Return (x, y) of the center of cell containing provided text 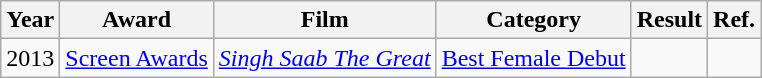
Category (534, 20)
Ref. (734, 20)
Award (136, 20)
Singh Saab The Great (324, 58)
Screen Awards (136, 58)
Year (30, 20)
Result (669, 20)
Film (324, 20)
Best Female Debut (534, 58)
2013 (30, 58)
